Identify which cell holds the provided text, then report its (X, Y) central coordinate. 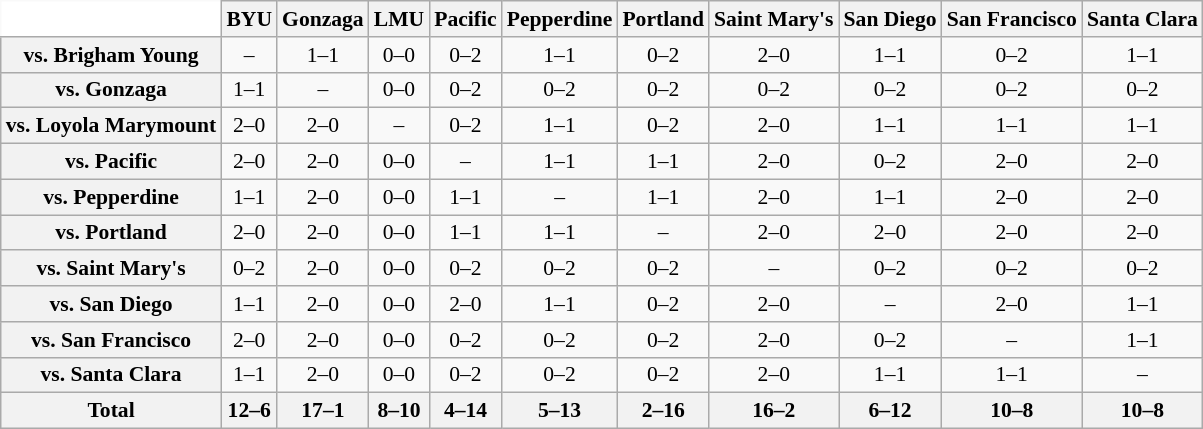
vs. Brigham Young (112, 55)
LMU (399, 19)
vs. Santa Clara (112, 375)
vs. Loyola Marymount (112, 126)
5–13 (560, 411)
12–6 (249, 411)
vs. San Francisco (112, 340)
16–2 (774, 411)
4–14 (465, 411)
Pepperdine (560, 19)
Pacific (465, 19)
Gonzaga (323, 19)
2–16 (663, 411)
Total (112, 411)
BYU (249, 19)
Saint Mary's (774, 19)
vs. Saint Mary's (112, 269)
vs. Portland (112, 233)
17–1 (323, 411)
vs. San Diego (112, 304)
San Diego (890, 19)
vs. Pacific (112, 162)
8–10 (399, 411)
Portland (663, 19)
6–12 (890, 411)
San Francisco (1012, 19)
vs. Pepperdine (112, 197)
vs. Gonzaga (112, 90)
Santa Clara (1142, 19)
